Identify which cell holds the provided text, then report its (X, Y) central coordinate. 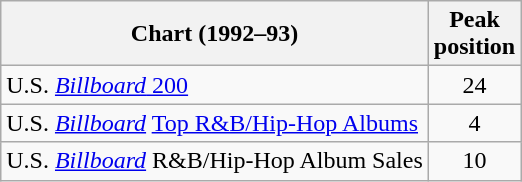
U.S. Billboard Top R&B/Hip-Hop Albums (215, 123)
24 (474, 85)
U.S. Billboard R&B/Hip-Hop Album Sales (215, 161)
4 (474, 123)
Chart (1992–93) (215, 34)
U.S. Billboard 200 (215, 85)
Peakposition (474, 34)
10 (474, 161)
